Identify which cell holds the provided text, then report its (X, Y) central coordinate. 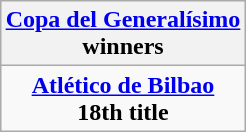
Copa del Generalísimowinners (123, 34)
Atlético de Bilbao18th title (123, 98)
